Find where the given text appears and provide that cell's center as [X, Y] coordinate. 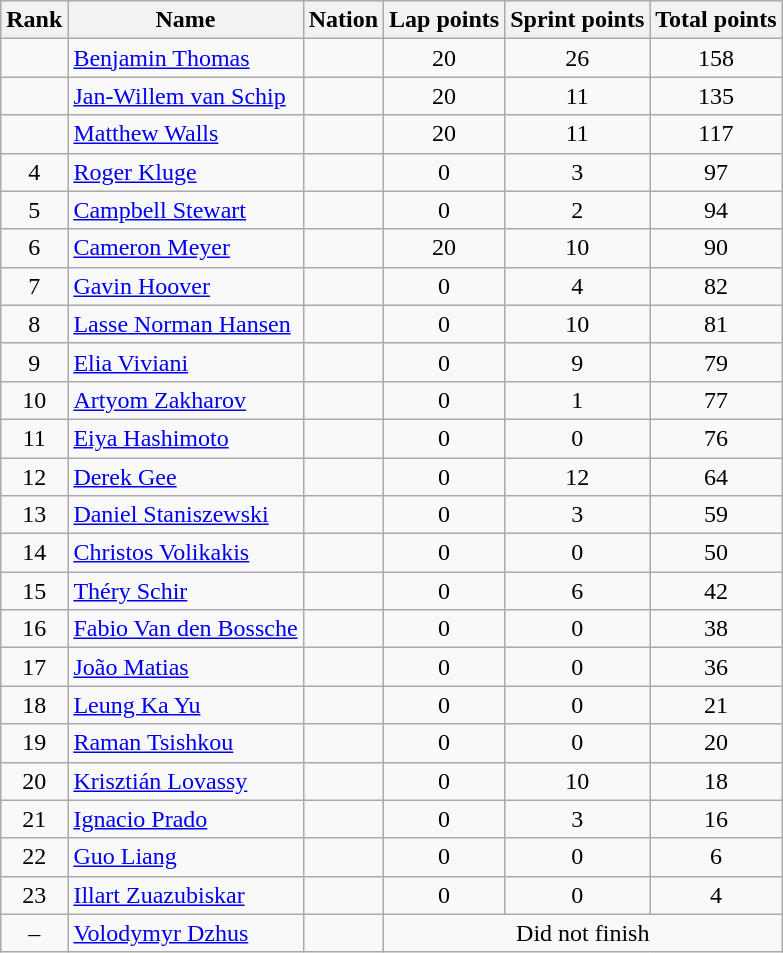
Lasse Norman Hansen [186, 324]
Daniel Staniszewski [186, 515]
Roger Kluge [186, 172]
Krisztián Lovassy [186, 781]
158 [716, 58]
8 [34, 324]
38 [716, 629]
90 [716, 248]
81 [716, 324]
Campbell Stewart [186, 210]
Artyom Zakharov [186, 400]
Leung Ka Yu [186, 705]
Ignacio Prado [186, 819]
26 [578, 58]
117 [716, 134]
5 [34, 210]
Name [186, 20]
Matthew Walls [186, 134]
77 [716, 400]
João Matias [186, 667]
15 [34, 591]
Fabio Van den Bossche [186, 629]
Sprint points [578, 20]
17 [34, 667]
59 [716, 515]
14 [34, 553]
36 [716, 667]
Christos Volikakis [186, 553]
Did not finish [583, 933]
Cameron Meyer [186, 248]
135 [716, 96]
42 [716, 591]
Benjamin Thomas [186, 58]
23 [34, 895]
76 [716, 438]
Raman Tsishkou [186, 743]
82 [716, 286]
19 [34, 743]
Elia Viviani [186, 362]
Guo Liang [186, 857]
Rank [34, 20]
Volodymyr Dzhus [186, 933]
2 [578, 210]
64 [716, 477]
Théry Schir [186, 591]
– [34, 933]
22 [34, 857]
13 [34, 515]
50 [716, 553]
7 [34, 286]
Gavin Hoover [186, 286]
Total points [716, 20]
94 [716, 210]
79 [716, 362]
Jan-Willem van Schip [186, 96]
1 [578, 400]
97 [716, 172]
Lap points [444, 20]
Illart Zuazubiskar [186, 895]
Derek Gee [186, 477]
Eiya Hashimoto [186, 438]
Nation [343, 20]
